Determine the [x, y] coordinate at the center of the cell enclosing the given text.  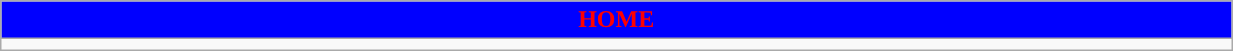
HOME [616, 20]
